Output the [x, y] coordinate of the center of the cell containing the given text.  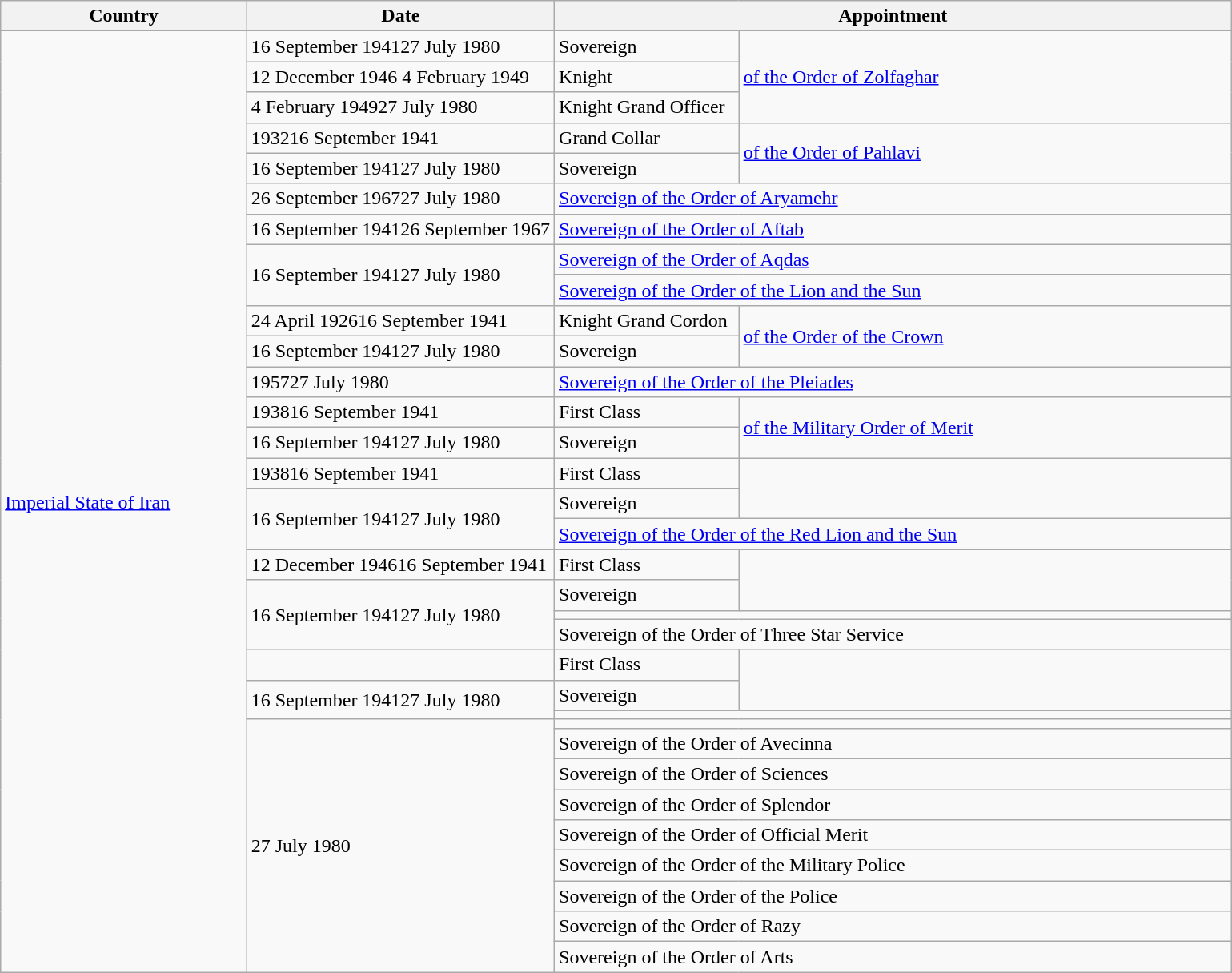
24 April 192616 September 1941 [400, 320]
Sovereign of the Order of the Lion and the Sun [893, 290]
Sovereign of the Order of Razy [893, 927]
Sovereign of the Order of Three Star Service [893, 634]
26 September 196727 July 1980 [400, 199]
12 December 1946 4 February 1949 [400, 77]
Sovereign of the Order of Aftab [893, 229]
Sovereign of the Order of the Police [893, 896]
Sovereign of the Order of Official Merit [893, 835]
Date [400, 16]
of the Order of the Crown [985, 336]
Appointment [893, 16]
Knight Grand Officer [647, 107]
12 December 194616 September 1941 [400, 565]
16 September 194126 September 1967 [400, 229]
Sovereign of the Order of Splendor [893, 805]
Imperial State of Iran [123, 501]
Grand Collar [647, 138]
Sovereign of the Order of Avecinna [893, 743]
27 July 1980 [400, 846]
195727 July 1980 [400, 382]
Sovereign of the Order of the Red Lion and the Sun [893, 534]
Country [123, 16]
of the Order of Zolfaghar [985, 77]
193216 September 1941 [400, 138]
Sovereign of the Order of the Military Police [893, 866]
Sovereign of the Order of Aryamehr [893, 199]
Sovereign of the Order of Sciences [893, 774]
of the Order of Pahlavi [985, 153]
Knight [647, 77]
of the Military Order of Merit [985, 428]
Sovereign of the Order of Aqdas [893, 259]
Sovereign of the Order of the Pleiades [893, 382]
Sovereign of the Order of Arts [893, 957]
Knight Grand Cordon [647, 320]
4 February 194927 July 1980 [400, 107]
